Return the [X, Y] coordinate for the center point of the cell that contains the specified text.  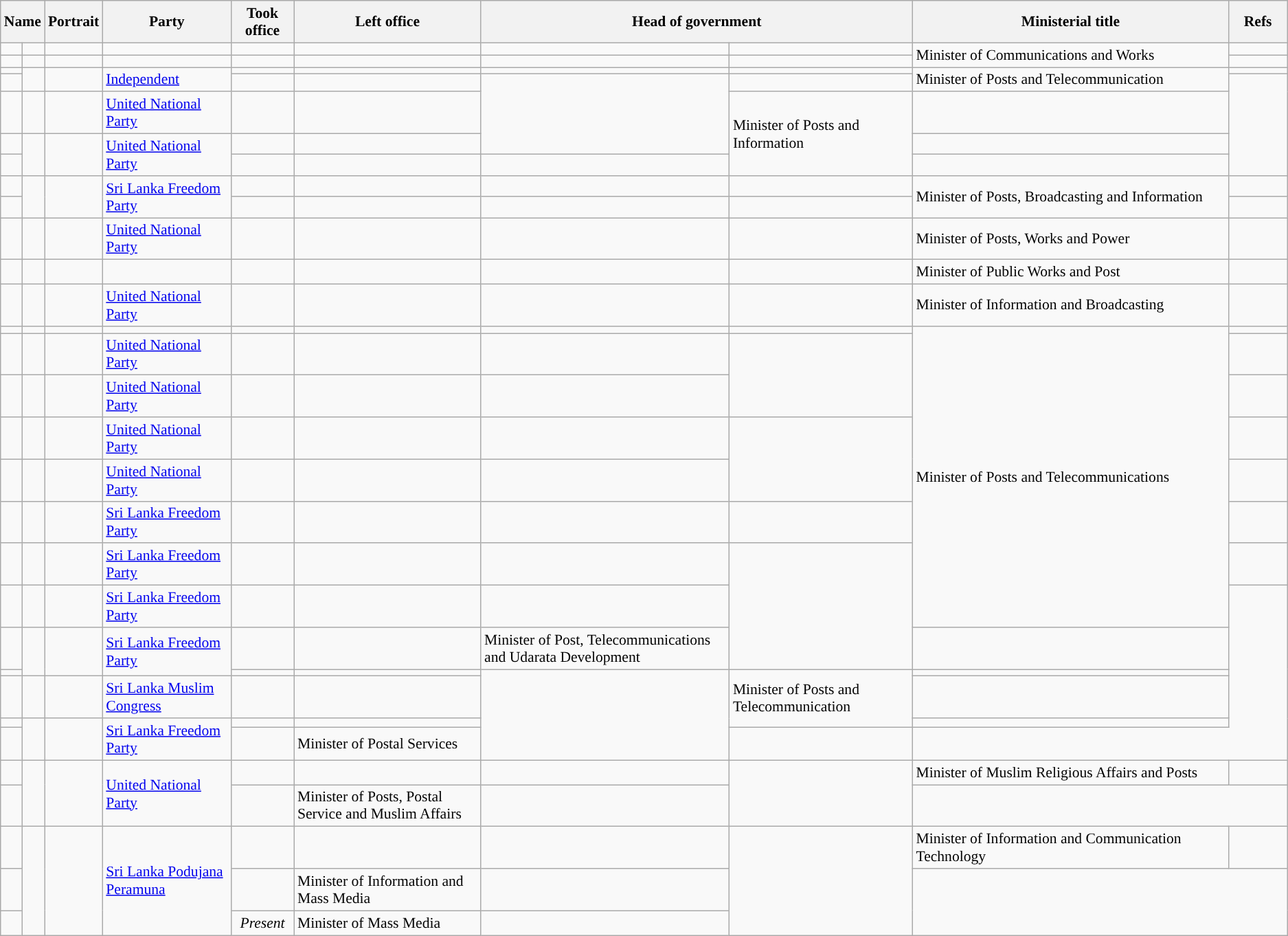
Minister of Information and Broadcasting [1070, 305]
Minister of Mass Media [387, 923]
Present [262, 923]
Refs [1258, 22]
Portrait [74, 22]
Sri Lanka Podujana Peramuna [166, 881]
Minister of Posts and Information [822, 134]
Head of government [697, 22]
Party [166, 22]
Minister of Information and Mass Media [387, 889]
Left office [387, 22]
Minister of Communications and Works [1070, 55]
Ministerial title [1070, 22]
Minister of Postal Services [387, 744]
Took office [262, 22]
Minister of Posts, Broadcasting and Information [1070, 197]
Minister of Posts and Telecommunications [1070, 477]
Minister of Post, Telecommunications and Udarata Development [605, 649]
Minister of Posts, Postal Service and Muslim Affairs [387, 805]
Sri Lanka Muslim Congress [166, 697]
Minister of Public Works and Post [1070, 272]
Name [23, 22]
Minister of Posts, Works and Power [1070, 239]
Minister of Muslim Religious Affairs and Posts [1070, 772]
Minister of Information and Communication Technology [1070, 848]
Independent [166, 80]
